Capture the cell that displays the provided text and extract its (X, Y) central coordinate. 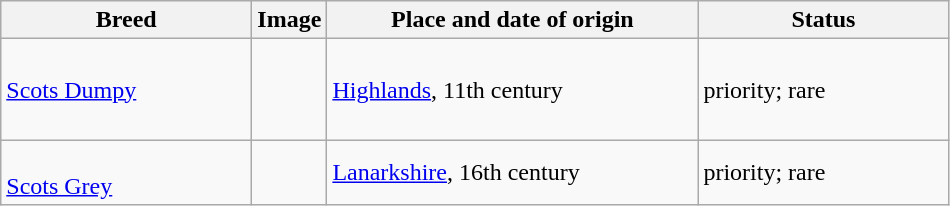
Scots Dumpy (126, 90)
Image (290, 20)
Status (824, 20)
Place and date of origin (512, 20)
Scots Grey (126, 172)
Lanarkshire, 16th century (512, 172)
Highlands, 11th century (512, 90)
Breed (126, 20)
